Pinpoint the cell where the given text exists, returning its (x, y) midpoint coordinate. 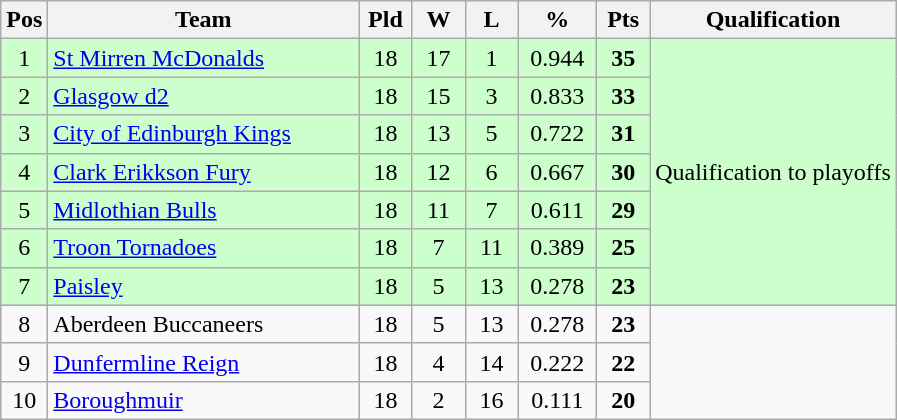
0.389 (558, 248)
0.611 (558, 210)
0.833 (558, 96)
Team (204, 20)
10 (24, 400)
20 (624, 400)
35 (624, 58)
Aberdeen Buccaneers (204, 324)
31 (624, 134)
Pld (386, 20)
% (558, 20)
Pos (24, 20)
Pts (624, 20)
Paisley (204, 286)
W (438, 20)
0.944 (558, 58)
Midlothian Bulls (204, 210)
30 (624, 172)
22 (624, 362)
City of Edinburgh Kings (204, 134)
0.722 (558, 134)
29 (624, 210)
12 (438, 172)
Qualification (774, 20)
0.222 (558, 362)
Clark Erikkson Fury (204, 172)
L (492, 20)
St Mirren McDonalds (204, 58)
15 (438, 96)
25 (624, 248)
8 (24, 324)
16 (492, 400)
17 (438, 58)
Dunfermline Reign (204, 362)
0.111 (558, 400)
Troon Tornadoes (204, 248)
9 (24, 362)
33 (624, 96)
0.667 (558, 172)
14 (492, 362)
Glasgow d2 (204, 96)
Boroughmuir (204, 400)
Qualification to playoffs (774, 172)
